Locate the cell with the specified text and output its [x, y] center coordinate. 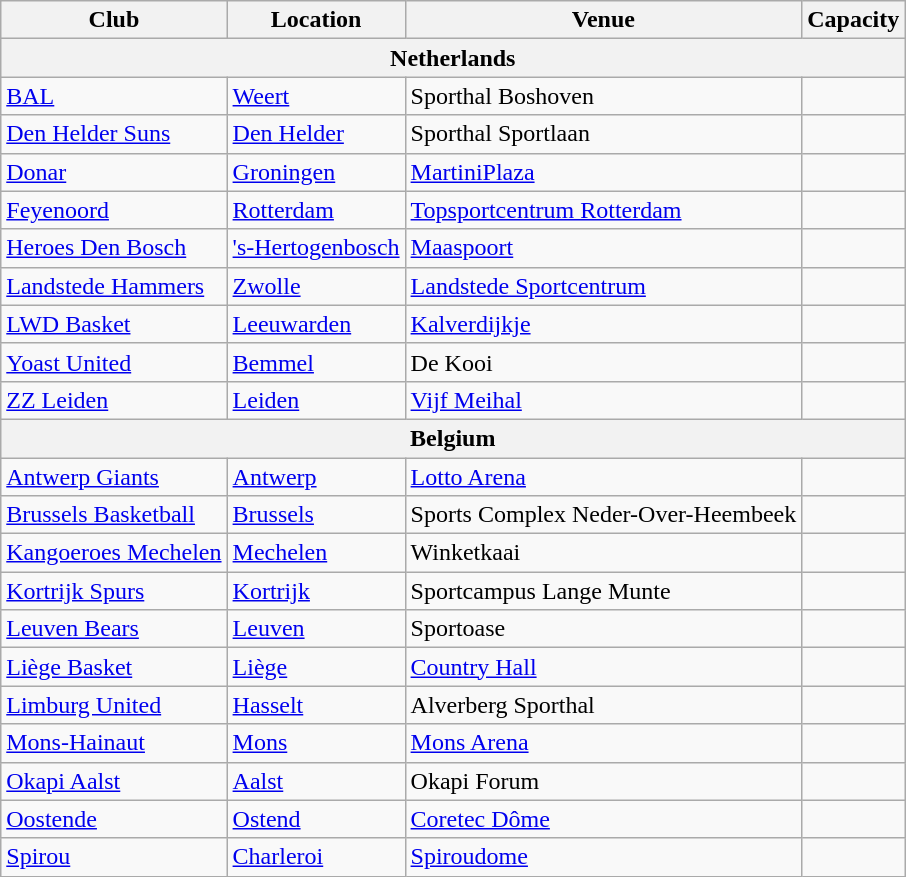
Leuven [316, 629]
Mons Arena [604, 743]
Groningen [316, 172]
Leuven Bears [114, 629]
Spiroudome [604, 857]
Spirou [114, 857]
Capacity [854, 20]
Landstede Sportcentrum [604, 286]
Hasselt [316, 705]
Aalst [316, 781]
Lotto Arena [604, 477]
Topsportcentrum Rotterdam [604, 210]
Brussels [316, 515]
Oostende [114, 819]
Feyenoord [114, 210]
Kortrijk [316, 591]
Zwolle [316, 286]
Kortrijk Spurs [114, 591]
Club [114, 20]
Den Helder [316, 134]
Winketkaai [604, 553]
BAL [114, 96]
Sporthal Boshoven [604, 96]
Brussels Basketball [114, 515]
Limburg United [114, 705]
ZZ Leiden [114, 400]
Sportcampus Lange Munte [604, 591]
Okapi Aalst [114, 781]
Okapi Forum [604, 781]
Antwerp Giants [114, 477]
Charleroi [316, 857]
Ostend [316, 819]
Liège [316, 667]
Mechelen [316, 553]
Rotterdam [316, 210]
's-Hertogenbosch [316, 248]
Sports Complex Neder-Over-Heembeek [604, 515]
Donar [114, 172]
Netherlands [453, 58]
Yoast United [114, 362]
Sporthal Sportlaan [604, 134]
Bemmel [316, 362]
Maaspoort [604, 248]
MartiniPlaza [604, 172]
Mons-Hainaut [114, 743]
Weert [316, 96]
Den Helder Suns [114, 134]
Sportoase [604, 629]
De Kooi [604, 362]
Belgium [453, 438]
Leiden [316, 400]
Location [316, 20]
LWD Basket [114, 324]
Kalverdijkje [604, 324]
Country Hall [604, 667]
Alverberg Sporthal [604, 705]
Liège Basket [114, 667]
Vijf Meihal [604, 400]
Leeuwarden [316, 324]
Heroes Den Bosch [114, 248]
Venue [604, 20]
Kangoeroes Mechelen [114, 553]
Antwerp [316, 477]
Mons [316, 743]
Landstede Hammers [114, 286]
Coretec Dôme [604, 819]
